Detect which cell encompasses the target text, then output its (x, y) center coordinate. 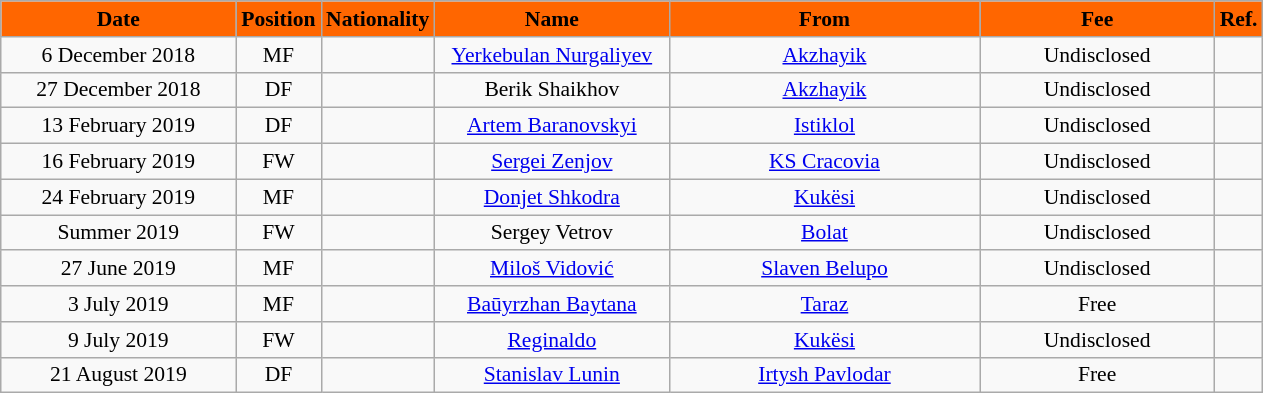
Donjet Shkodra (552, 197)
Ref. (1239, 19)
Fee (1098, 19)
Reginaldo (552, 340)
Yerkebulan Nurgaliyev (552, 55)
Bolat (824, 233)
13 February 2019 (118, 126)
27 December 2018 (118, 90)
Baūyrzhan Baytana (552, 304)
Slaven Belupo (824, 269)
Position (278, 19)
KS Cracovia (824, 162)
Sergei Zenjov (552, 162)
Taraz (824, 304)
Miloš Vidović (552, 269)
16 February 2019 (118, 162)
From (824, 19)
Irtysh Pavlodar (824, 375)
Berik Shaikhov (552, 90)
9 July 2019 (118, 340)
Stanislav Lunin (552, 375)
3 July 2019 (118, 304)
6 December 2018 (118, 55)
Nationality (378, 19)
Name (552, 19)
24 February 2019 (118, 197)
21 August 2019 (118, 375)
Artem Baranovskyi (552, 126)
Summer 2019 (118, 233)
27 June 2019 (118, 269)
Date (118, 19)
Istiklol (824, 126)
Sergey Vetrov (552, 233)
